Scan for the cell matching the given text and deliver its (x, y) coordinate at center. 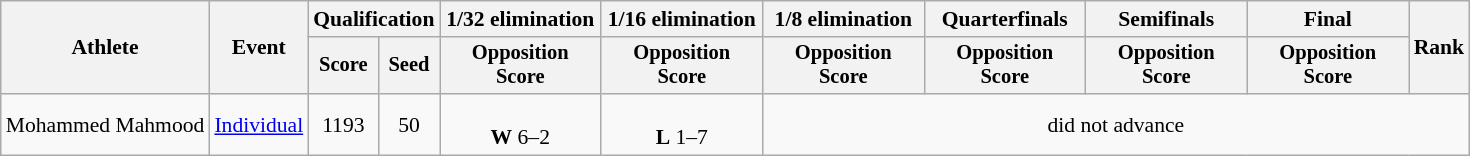
did not advance (1116, 124)
1/8 elimination (844, 19)
Final (1328, 19)
Athlete (106, 48)
Individual (258, 124)
L 1–7 (682, 124)
Event (258, 48)
50 (408, 124)
Quarterfinals (1005, 19)
Mohammed Mahmood (106, 124)
Rank (1440, 48)
Semifinals (1167, 19)
Qualification (374, 19)
1/32 elimination (521, 19)
1193 (343, 124)
W 6–2 (521, 124)
1/16 elimination (682, 19)
Score (343, 66)
Seed (408, 66)
